Capture the cell that displays the provided text and extract its (x, y) central coordinate. 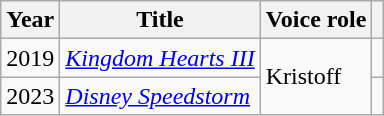
Disney Speedstorm (160, 96)
Kingdom Hearts III (160, 58)
2019 (30, 58)
Year (30, 20)
Kristoff (316, 77)
Voice role (316, 20)
2023 (30, 96)
Title (160, 20)
